Find where the given text appears and provide that cell's center as (x, y) coordinate. 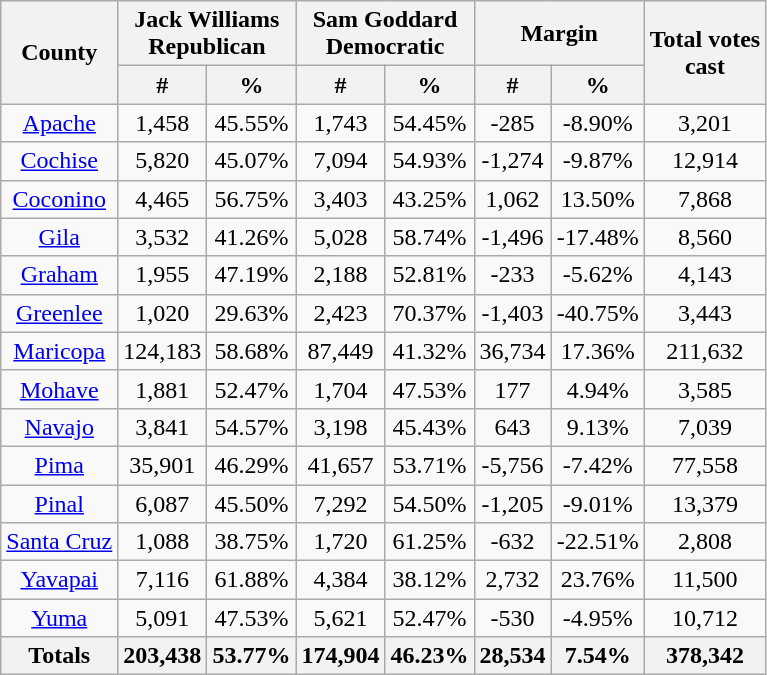
1,881 (162, 389)
87,449 (340, 351)
2,423 (340, 313)
-1,205 (512, 503)
4.94% (598, 389)
-233 (512, 275)
61.88% (252, 580)
3,585 (705, 389)
-7.42% (598, 465)
56.75% (252, 199)
Pinal (60, 503)
12,914 (705, 161)
54.50% (430, 503)
1,020 (162, 313)
1,088 (162, 542)
124,183 (162, 351)
5,621 (340, 618)
35,901 (162, 465)
54.93% (430, 161)
46.23% (430, 656)
11,500 (705, 580)
Navajo (60, 427)
52.81% (430, 275)
7,292 (340, 503)
6,087 (162, 503)
Jack WilliamsRepublican (207, 34)
5,091 (162, 618)
70.37% (430, 313)
-5,756 (512, 465)
7,868 (705, 199)
7.54% (598, 656)
3,198 (340, 427)
Maricopa (60, 351)
203,438 (162, 656)
211,632 (705, 351)
1,720 (340, 542)
58.74% (430, 237)
-22.51% (598, 542)
45.50% (252, 503)
9.13% (598, 427)
1,743 (340, 123)
29.63% (252, 313)
1,458 (162, 123)
-40.75% (598, 313)
54.57% (252, 427)
Greenlee (60, 313)
5,820 (162, 161)
Yavapai (60, 580)
Santa Cruz (60, 542)
-1,403 (512, 313)
77,558 (705, 465)
-9.01% (598, 503)
Yuma (60, 618)
45.55% (252, 123)
13,379 (705, 503)
36,734 (512, 351)
County (60, 52)
Graham (60, 275)
Apache (60, 123)
643 (512, 427)
2,808 (705, 542)
Cochise (60, 161)
Margin (559, 34)
-632 (512, 542)
-1,496 (512, 237)
43.25% (430, 199)
7,039 (705, 427)
4,465 (162, 199)
4,384 (340, 580)
-285 (512, 123)
1,062 (512, 199)
174,904 (340, 656)
7,116 (162, 580)
1,704 (340, 389)
53.77% (252, 656)
Total votescast (705, 52)
-8.90% (598, 123)
46.29% (252, 465)
1,955 (162, 275)
-530 (512, 618)
23.76% (598, 580)
41,657 (340, 465)
45.43% (430, 427)
-1,274 (512, 161)
177 (512, 389)
13.50% (598, 199)
-5.62% (598, 275)
38.12% (430, 580)
58.68% (252, 351)
47.19% (252, 275)
Sam GoddardDemocratic (385, 34)
4,143 (705, 275)
Totals (60, 656)
Mohave (60, 389)
Coconino (60, 199)
378,342 (705, 656)
2,732 (512, 580)
3,403 (340, 199)
3,201 (705, 123)
-17.48% (598, 237)
17.36% (598, 351)
Gila (60, 237)
28,534 (512, 656)
61.25% (430, 542)
41.26% (252, 237)
-9.87% (598, 161)
3,532 (162, 237)
41.32% (430, 351)
53.71% (430, 465)
10,712 (705, 618)
54.45% (430, 123)
3,443 (705, 313)
Pima (60, 465)
-4.95% (598, 618)
38.75% (252, 542)
3,841 (162, 427)
2,188 (340, 275)
8,560 (705, 237)
45.07% (252, 161)
7,094 (340, 161)
5,028 (340, 237)
